Search for the cell housing the specified text and yield its [X, Y] center coordinate. 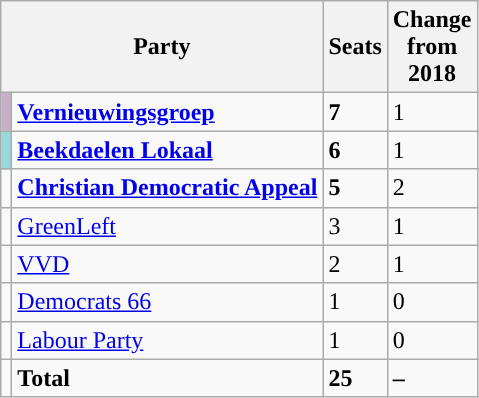
Changefrom2018 [432, 47]
Party [162, 47]
3 [355, 226]
5 [355, 188]
Seats [355, 47]
VVD [168, 264]
GreenLeft [168, 226]
25 [355, 378]
7 [355, 112]
Total [168, 378]
Labour Party [168, 340]
6 [355, 150]
Democrats 66 [168, 302]
Beekdaelen Lokaal [168, 150]
Christian Democratic Appeal [168, 188]
Vernieuwingsgroep [168, 112]
– [432, 378]
